Search for the cell housing the specified text and yield its (x, y) center coordinate. 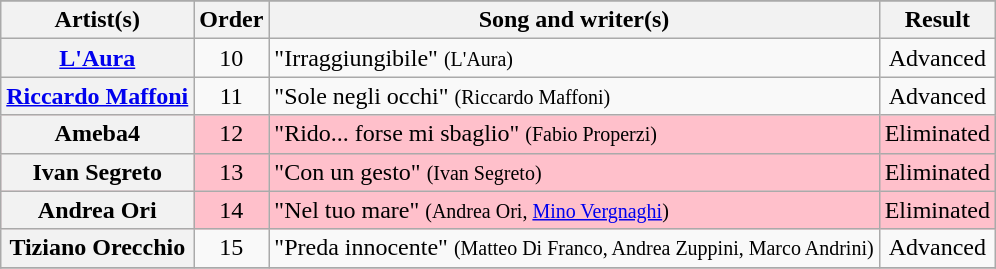
Order (232, 20)
"Sole negli occhi" (Riccardo Maffoni) (574, 96)
12 (232, 134)
Andrea Ori (98, 210)
Artist(s) (98, 20)
"Con un gesto" (Ivan Segreto) (574, 172)
14 (232, 210)
"Irraggiungibile" (L'Aura) (574, 58)
Tiziano Orecchio (98, 248)
11 (232, 96)
Ivan Segreto (98, 172)
L'Aura (98, 58)
Song and writer(s) (574, 20)
Result (937, 20)
15 (232, 248)
10 (232, 58)
"Rido... forse mi sbaglio" (Fabio Properzi) (574, 134)
Ameba4 (98, 134)
"Nel tuo mare" (Andrea Ori, Mino Vergnaghi) (574, 210)
13 (232, 172)
"Preda innocente" (Matteo Di Franco, Andrea Zuppini, Marco Andrini) (574, 248)
Riccardo Maffoni (98, 96)
